Return [X, Y] of the center of cell containing provided text 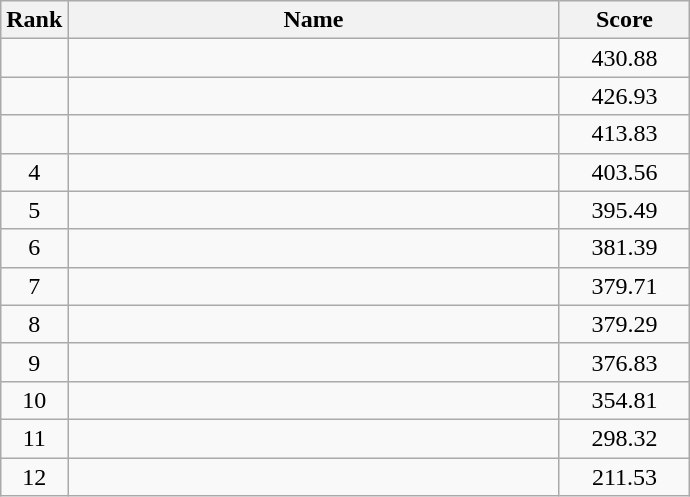
8 [34, 324]
211.53 [624, 477]
403.56 [624, 172]
9 [34, 362]
379.29 [624, 324]
376.83 [624, 362]
Rank [34, 20]
430.88 [624, 58]
381.39 [624, 248]
7 [34, 286]
11 [34, 438]
413.83 [624, 134]
Name [314, 20]
6 [34, 248]
298.32 [624, 438]
Score [624, 20]
379.71 [624, 286]
395.49 [624, 210]
354.81 [624, 400]
12 [34, 477]
426.93 [624, 96]
10 [34, 400]
5 [34, 210]
4 [34, 172]
